Scan for the cell matching the given text and deliver its [x, y] coordinate at center. 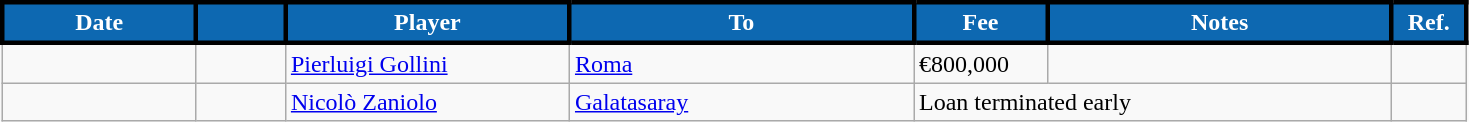
Galatasaray [741, 102]
Loan terminated early [1153, 102]
To [741, 22]
Nicolò Zaniolo [427, 102]
Fee [981, 22]
Notes [1220, 22]
Date [99, 22]
€800,000 [981, 63]
Ref. [1429, 22]
Player [427, 22]
Roma [741, 63]
Pierluigi Gollini [427, 63]
